Return the [x, y] coordinate for the center point of the cell that contains the specified text.  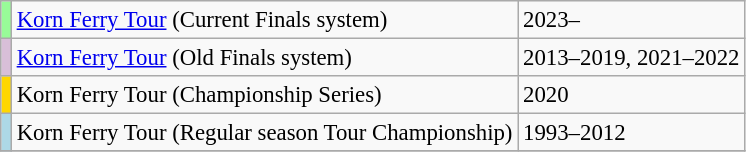
2023– [632, 20]
2020 [632, 95]
2013–2019, 2021–2022 [632, 58]
Korn Ferry Tour (Old Finals system) [264, 58]
Korn Ferry Tour (Championship Series) [264, 95]
1993–2012 [632, 133]
Korn Ferry Tour (Regular season Tour Championship) [264, 133]
Korn Ferry Tour (Current Finals system) [264, 20]
